Identify which cell holds the provided text, then report its (X, Y) central coordinate. 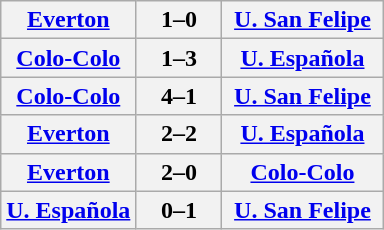
4–1 (179, 96)
2–2 (179, 134)
2–0 (179, 172)
1–3 (179, 58)
0–1 (179, 210)
1–0 (179, 20)
